Capture the cell that displays the provided text and extract its [x, y] central coordinate. 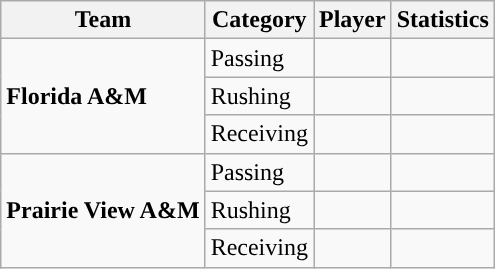
Statistics [442, 20]
Florida A&M [103, 96]
Category [259, 20]
Prairie View A&M [103, 210]
Player [353, 20]
Team [103, 20]
